Determine the (x, y) coordinate at the center of the cell enclosing the given text.  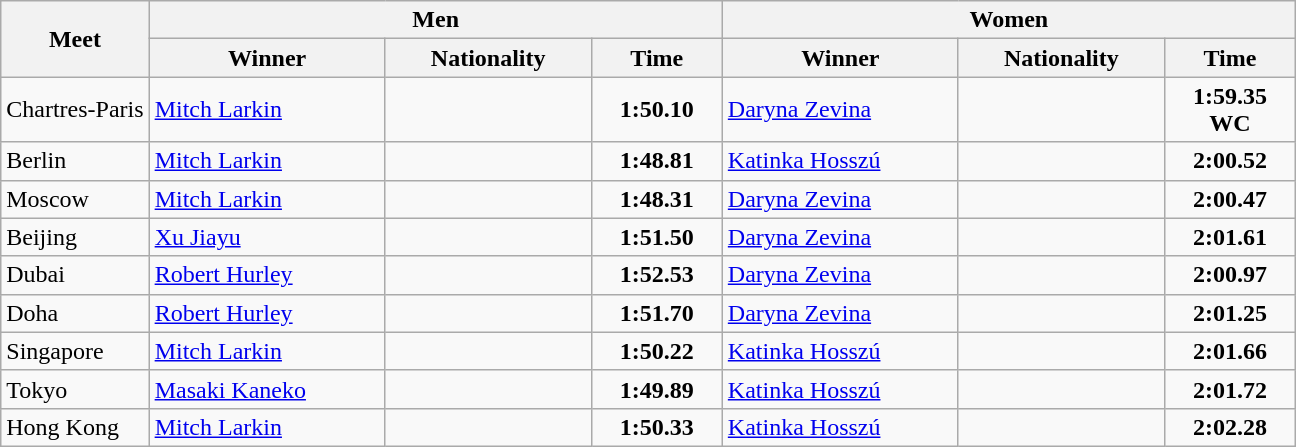
2:01.66 (1230, 351)
1:51.70 (656, 313)
Singapore (75, 351)
2:00.97 (1230, 275)
1:48.81 (656, 161)
1:52.53 (656, 275)
Chartres-Paris (75, 110)
Berlin (75, 161)
Hong Kong (75, 427)
2:01.61 (1230, 237)
2:01.72 (1230, 389)
Xu Jiayu (267, 237)
1:51.50 (656, 237)
Doha (75, 313)
1:49.89 (656, 389)
1:59.35 WC (1230, 110)
Masaki Kaneko (267, 389)
2:00.52 (1230, 161)
Beijing (75, 237)
Women (1008, 20)
2:00.47 (1230, 199)
1:48.31 (656, 199)
Men (436, 20)
1:50.22 (656, 351)
1:50.33 (656, 427)
Moscow (75, 199)
Meet (75, 39)
Dubai (75, 275)
Tokyo (75, 389)
2:01.25 (1230, 313)
1:50.10 (656, 110)
2:02.28 (1230, 427)
